Pinpoint the cell where the given text exists, returning its [X, Y] midpoint coordinate. 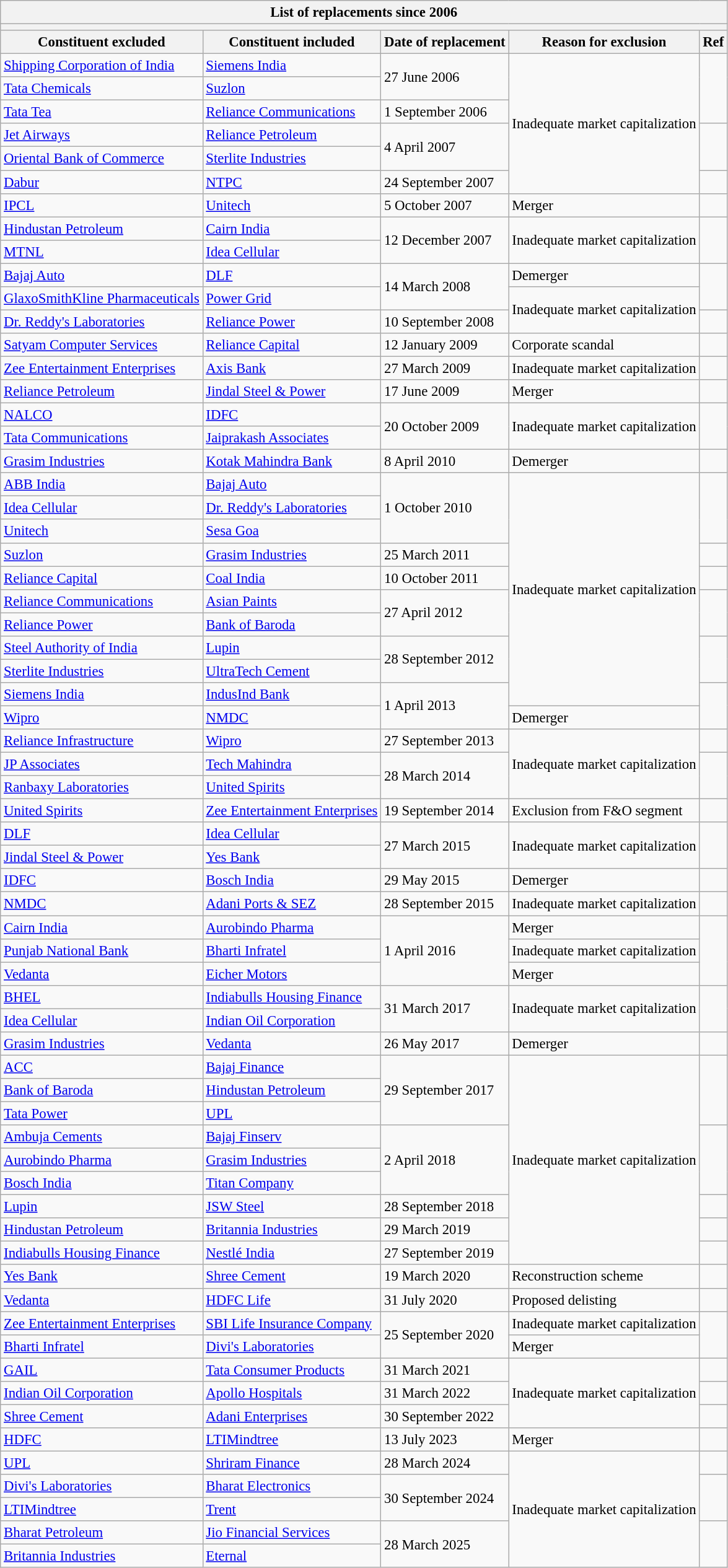
28 March 2024 [445, 1463]
1 April 2013 [445, 706]
Tata Communications [102, 438]
5 October 2007 [445, 205]
Power Grid [292, 299]
Proposed delisting [604, 1300]
Kotak Mahindra Bank [292, 462]
27 April 2012 [445, 612]
JSW Steel [292, 1207]
29 March 2019 [445, 1230]
10 October 2011 [445, 578]
Tata Power [102, 1113]
Tech Mahindra [292, 764]
Shipping Corporation of India [102, 66]
19 September 2014 [445, 811]
27 September 2019 [445, 1253]
2 April 2018 [445, 1160]
Jet Airways [102, 136]
HDFC [102, 1440]
Bajaj Finance [292, 1067]
27 June 2006 [445, 77]
30 September 2022 [445, 1416]
Jaiprakash Associates [292, 438]
Reconstruction scheme [604, 1277]
4 April 2007 [445, 147]
28 September 2012 [445, 659]
12 December 2007 [445, 240]
IPCL [102, 205]
Bajaj Finserv [292, 1137]
14 March 2008 [445, 286]
Tata Tea [102, 112]
24 September 2007 [445, 182]
17 June 2009 [445, 392]
MTNL [102, 252]
30 September 2024 [445, 1498]
12 January 2009 [445, 345]
Dabur [102, 182]
List of replacements since 2006 [364, 12]
29 May 2015 [445, 880]
Jio Financial Services [292, 1533]
Shriram Finance [292, 1463]
Ref [714, 42]
Exclusion from F&O segment [604, 811]
Constituent excluded [102, 42]
Adani Ports & SEZ [292, 904]
20 October 2009 [445, 426]
Adani Enterprises [292, 1416]
GlaxoSmithKline Pharmaceuticals [102, 299]
UltraTech Cement [292, 671]
Satyam Computer Services [102, 345]
Ambuja Cements [102, 1137]
28 March 2025 [445, 1544]
Steel Authority of India [102, 648]
NALCO [102, 415]
28 September 2015 [445, 904]
GAIL [102, 1370]
Sesa Goa [292, 532]
Trent [292, 1510]
IndusInd Bank [292, 694]
27 March 2009 [445, 368]
Corporate scandal [604, 345]
Axis Bank [292, 368]
25 September 2020 [445, 1334]
31 March 2017 [445, 1009]
NTPC [292, 182]
Constituent included [292, 42]
Asian Paints [292, 601]
27 March 2015 [445, 845]
SBI Life Insurance Company [292, 1323]
Eternal [292, 1556]
31 July 2020 [445, 1300]
25 March 2011 [445, 554]
Oriental Bank of Commerce [102, 159]
Bharat Electronics [292, 1486]
ABB India [102, 484]
28 September 2018 [445, 1207]
26 May 2017 [445, 1044]
29 September 2017 [445, 1090]
Bharat Petroleum [102, 1533]
1 April 2016 [445, 950]
Punjab National Bank [102, 950]
Apollo Hospitals [292, 1393]
28 March 2014 [445, 776]
Eicher Motors [292, 974]
27 September 2013 [445, 741]
1 October 2010 [445, 508]
JP Associates [102, 764]
Ranbaxy Laboratories [102, 787]
ACC [102, 1067]
Nestlé India [292, 1253]
13 July 2023 [445, 1440]
19 March 2020 [445, 1277]
8 April 2010 [445, 462]
1 September 2006 [445, 112]
Reliance Infrastructure [102, 741]
10 September 2008 [445, 322]
Reason for exclusion [604, 42]
31 March 2022 [445, 1393]
Date of replacement [445, 42]
BHEL [102, 997]
Tata Chemicals [102, 89]
Coal India [292, 578]
HDFC Life [292, 1300]
31 March 2021 [445, 1370]
Tata Consumer Products [292, 1370]
Titan Company [292, 1183]
